Return (X, Y) of the center of cell containing provided text 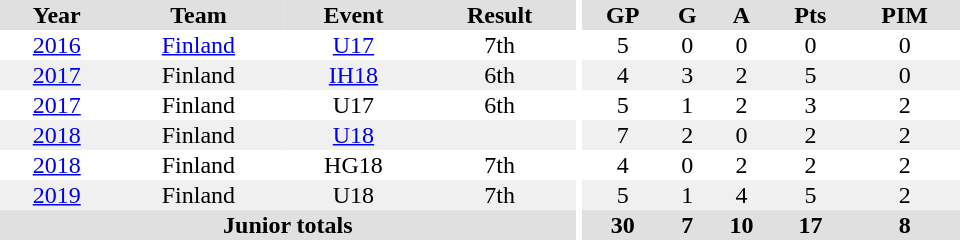
2016 (56, 45)
Result (500, 15)
Junior totals (288, 225)
Event (353, 15)
A (741, 15)
GP (622, 15)
G (687, 15)
8 (904, 225)
IH18 (353, 75)
Year (56, 15)
Pts (810, 15)
PIM (904, 15)
HG18 (353, 165)
2019 (56, 195)
Team (198, 15)
10 (741, 225)
30 (622, 225)
17 (810, 225)
